Locate the cell with the specified text and output its [X, Y] center coordinate. 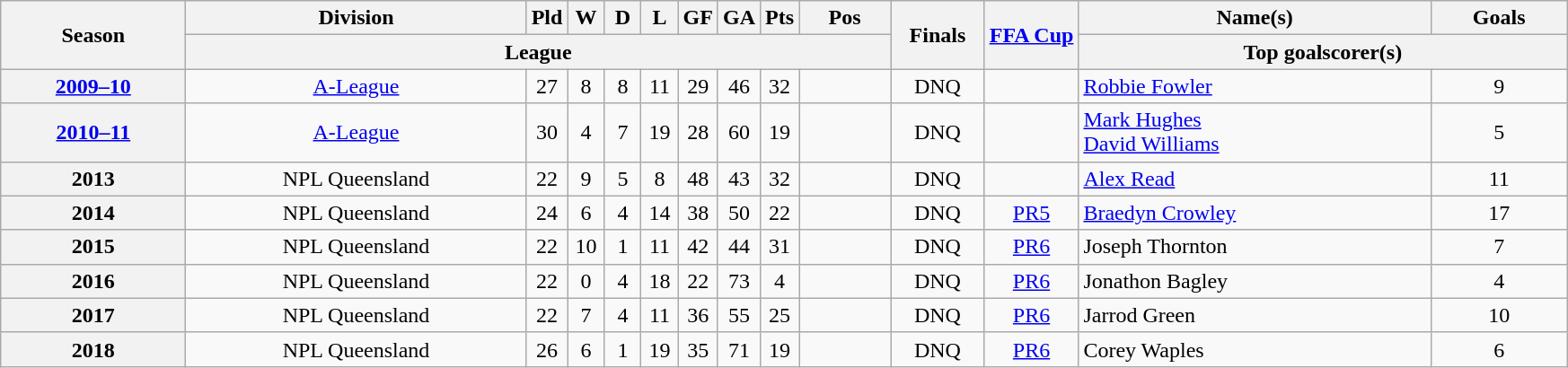
43 [738, 179]
GF [698, 18]
League [539, 52]
60 [738, 133]
2017 [93, 315]
50 [738, 213]
Pos [845, 18]
Jonathon Bagley [1255, 281]
Name(s) [1255, 18]
31 [780, 247]
L [659, 18]
Pld [547, 18]
73 [738, 281]
Goals [1500, 18]
Robbie Fowler [1255, 86]
42 [698, 247]
27 [547, 86]
29 [698, 86]
PR5 [1031, 213]
30 [547, 133]
Braedyn Crowley [1255, 213]
GA [738, 18]
28 [698, 133]
2009–10 [93, 86]
35 [698, 349]
46 [738, 86]
44 [738, 247]
36 [698, 315]
Corey Waples [1255, 349]
71 [738, 349]
18 [659, 281]
48 [698, 179]
Pts [780, 18]
14 [659, 213]
17 [1500, 213]
2014 [93, 213]
Mark HughesDavid Williams [1255, 133]
Joseph Thornton [1255, 247]
24 [547, 213]
2018 [93, 349]
W [586, 18]
D [623, 18]
Division [356, 18]
0 [586, 281]
2013 [93, 179]
Alex Read [1255, 179]
2015 [93, 247]
Finals [938, 35]
26 [547, 349]
2016 [93, 281]
Season [93, 35]
Jarrod Green [1255, 315]
2010–11 [93, 133]
55 [738, 315]
25 [780, 315]
Top goalscorer(s) [1323, 52]
38 [698, 213]
FFA Cup [1031, 35]
